Detect which cell encompasses the target text, then output its (X, Y) center coordinate. 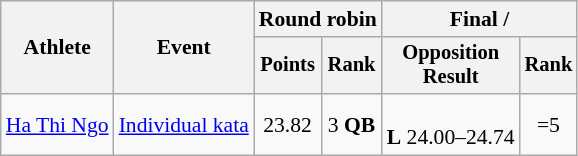
Event (184, 48)
Ha Thi Ngo (58, 124)
23.82 (288, 124)
Individual kata (184, 124)
Athlete (58, 48)
Points (288, 66)
=5 (549, 124)
Round robin (318, 19)
L 24.00–24.74 (451, 124)
3 QB (351, 124)
Final / (480, 19)
OppositionResult (451, 66)
